Pinpoint the cell where the given text exists, returning its [x, y] midpoint coordinate. 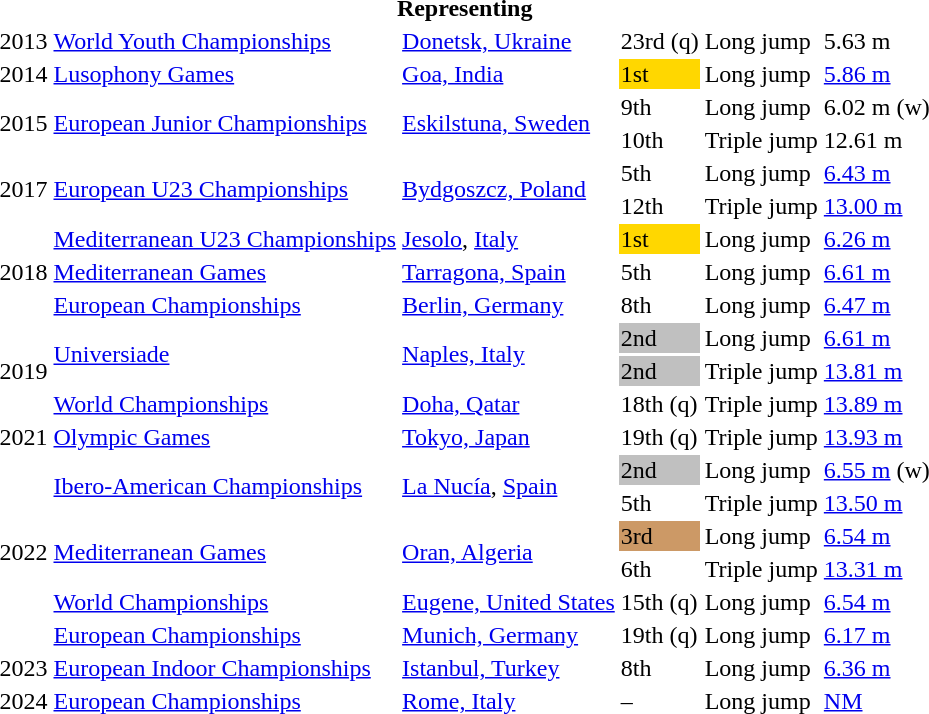
Ibero-American Championships [225, 486]
Mediterranean U23 Championships [225, 239]
15th (q) [660, 602]
Istanbul, Turkey [509, 668]
18th (q) [660, 404]
23rd (q) [660, 41]
12th [660, 206]
Eskilstuna, Sweden [509, 124]
European Indoor Championships [225, 668]
European U23 Championships [225, 190]
Tarragona, Spain [509, 272]
Bydgoszcz, Poland [509, 190]
9th [660, 107]
Eugene, United States [509, 602]
Jesolo, Italy [509, 239]
Oran, Algeria [509, 552]
Goa, India [509, 74]
La Nucía, Spain [509, 486]
Naples, Italy [509, 354]
10th [660, 140]
Tokyo, Japan [509, 437]
6th [660, 569]
Donetsk, Ukraine [509, 41]
Munich, Germany [509, 635]
Berlin, Germany [509, 305]
Olympic Games [225, 437]
3rd [660, 536]
World Youth Championships [225, 41]
European Junior Championships [225, 124]
Lusophony Games [225, 74]
Doha, Qatar [509, 404]
Universiade [225, 354]
